From the cell containing the given text, extract its center point as [X, Y] coordinate. 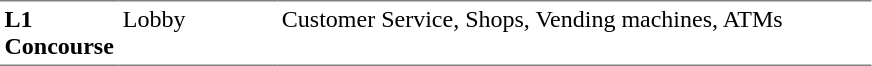
Customer Service, Shops, Vending machines, ATMs [574, 33]
Lobby [198, 33]
L1Concourse [59, 33]
